Find where the given text appears and provide that cell's center as (x, y) coordinate. 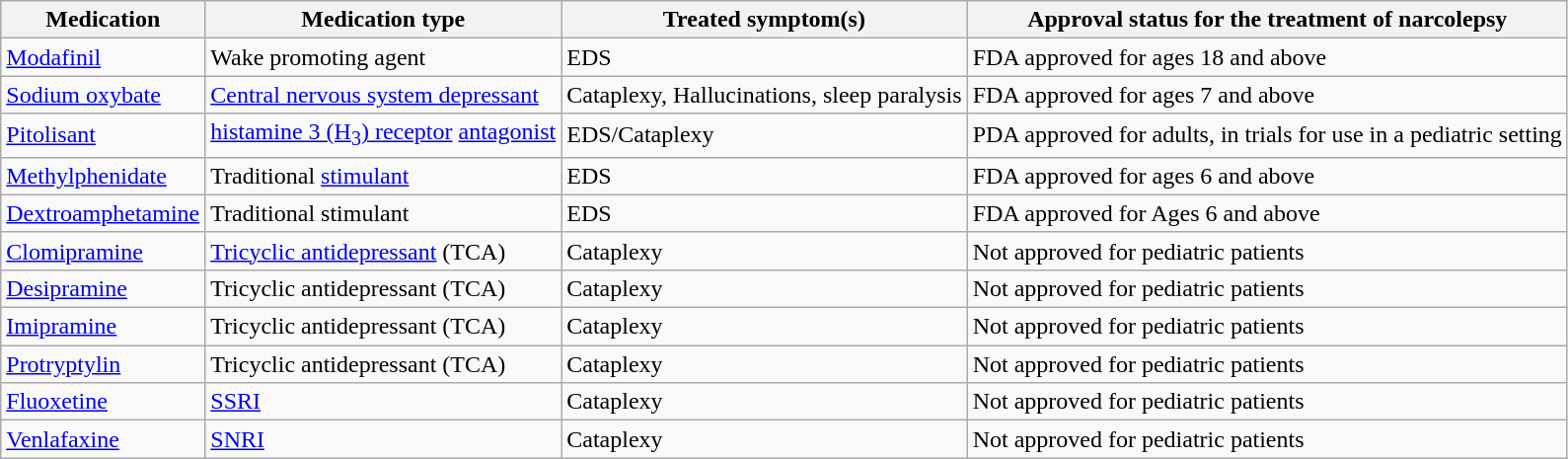
Clomipramine (103, 251)
Medication type (383, 20)
Medication (103, 20)
histamine 3 (H3) receptor antagonist (383, 135)
Dextroamphetamine (103, 213)
SSRI (383, 402)
FDA approved for ages 7 and above (1267, 95)
Sodium oxybate (103, 95)
Pitolisant (103, 135)
Protryptylin (103, 364)
Central nervous system depressant (383, 95)
Venlafaxine (103, 439)
EDS/Cataplexy (764, 135)
Fluoxetine (103, 402)
Cataplexy, Hallucinations, sleep paralysis (764, 95)
FDA approved for ages 18 and above (1267, 57)
Treated symptom(s) (764, 20)
FDA approved for Ages 6 and above (1267, 213)
Modafinil (103, 57)
Approval status for the treatment of narcolepsy (1267, 20)
Imipramine (103, 327)
PDA approved for adults, in trials for use in a pediatric setting (1267, 135)
SNRI (383, 439)
Desipramine (103, 288)
FDA approved for ages 6 and above (1267, 176)
Methylphenidate (103, 176)
Wake promoting agent (383, 57)
